Detect which cell encompasses the target text, then output its (X, Y) center coordinate. 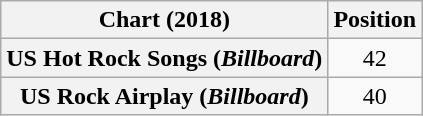
US Hot Rock Songs (Billboard) (164, 58)
US Rock Airplay (Billboard) (164, 96)
Chart (2018) (164, 20)
42 (375, 58)
Position (375, 20)
40 (375, 96)
